Search for the cell housing the specified text and yield its [X, Y] center coordinate. 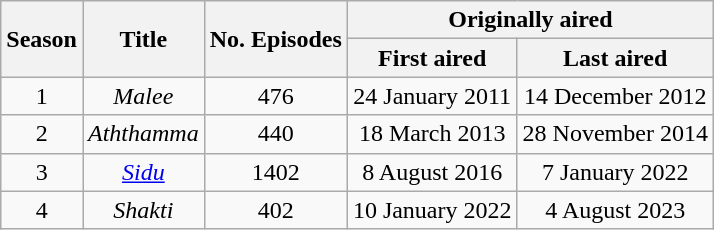
440 [276, 134]
Sidu [143, 172]
Title [143, 39]
402 [276, 210]
2 [42, 134]
1402 [276, 172]
No. Episodes [276, 39]
10 January 2022 [432, 210]
7 January 2022 [615, 172]
28 November 2014 [615, 134]
Shakti [143, 210]
24 January 2011 [432, 96]
First aired [432, 58]
1 [42, 96]
18 March 2013 [432, 134]
4 August 2023 [615, 210]
14 December 2012 [615, 96]
Last aired [615, 58]
3 [42, 172]
Originally aired [530, 20]
Aththamma [143, 134]
4 [42, 210]
8 August 2016 [432, 172]
Season [42, 39]
Malee [143, 96]
476 [276, 96]
